Determine the [x, y] coordinate at the center of the cell enclosing the given text.  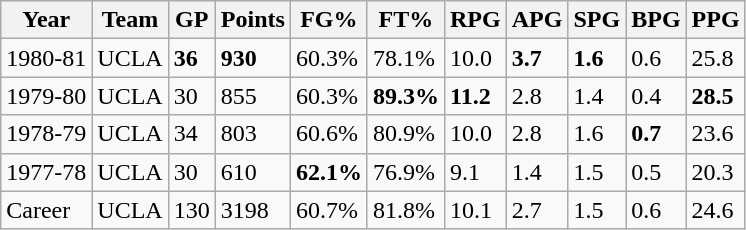
9.1 [475, 172]
FT% [406, 20]
34 [192, 134]
60.6% [328, 134]
SPG [597, 20]
23.6 [716, 134]
89.3% [406, 96]
2.7 [537, 210]
3.7 [537, 58]
24.6 [716, 210]
1978-79 [46, 134]
130 [192, 210]
0.5 [656, 172]
36 [192, 58]
Points [252, 20]
62.1% [328, 172]
0.7 [656, 134]
3198 [252, 210]
BPG [656, 20]
28.5 [716, 96]
Year [46, 20]
RPG [475, 20]
930 [252, 58]
80.9% [406, 134]
81.8% [406, 210]
1980-81 [46, 58]
GP [192, 20]
1977-78 [46, 172]
FG% [328, 20]
610 [252, 172]
APG [537, 20]
20.3 [716, 172]
855 [252, 96]
11.2 [475, 96]
0.4 [656, 96]
Career [46, 210]
1979-80 [46, 96]
803 [252, 134]
60.7% [328, 210]
25.8 [716, 58]
PPG [716, 20]
76.9% [406, 172]
78.1% [406, 58]
10.1 [475, 210]
Team [130, 20]
